Detect which cell encompasses the target text, then output its (X, Y) center coordinate. 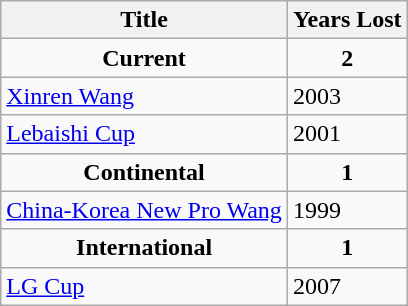
Lebaishi Cup (144, 134)
Xinren Wang (144, 96)
Title (144, 20)
2 (347, 58)
2007 (347, 286)
Current (144, 58)
LG Cup (144, 286)
Continental (144, 172)
2003 (347, 96)
Years Lost (347, 20)
China-Korea New Pro Wang (144, 210)
International (144, 248)
2001 (347, 134)
1999 (347, 210)
